Return the [x, y] coordinate for the center point of the cell that contains the specified text.  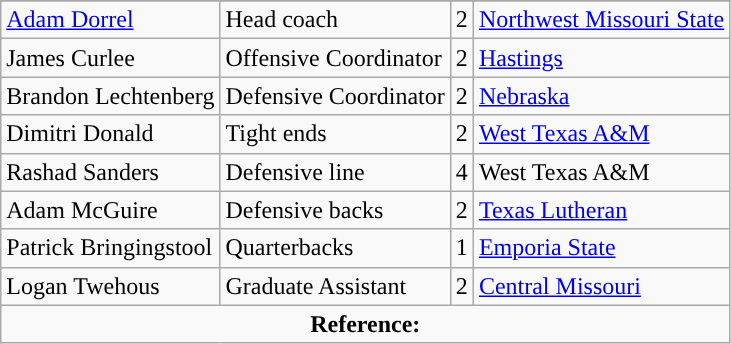
Adam Dorrel [110, 20]
James Curlee [110, 58]
Head coach [335, 20]
Defensive Coordinator [335, 96]
Offensive Coordinator [335, 58]
Emporia State [601, 248]
Logan Twehous [110, 286]
Hastings [601, 58]
Graduate Assistant [335, 286]
Rashad Sanders [110, 172]
Defensive line [335, 172]
Defensive backs [335, 210]
Tight ends [335, 134]
Brandon Lechtenberg [110, 96]
Nebraska [601, 96]
Reference: [366, 324]
Northwest Missouri State [601, 20]
Patrick Bringingstool [110, 248]
Dimitri Donald [110, 134]
Texas Lutheran [601, 210]
Central Missouri [601, 286]
Adam McGuire [110, 210]
Quarterbacks [335, 248]
1 [462, 248]
4 [462, 172]
